Locate the cell with the specified text and output its (x, y) center coordinate. 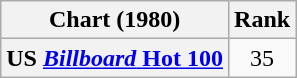
35 (262, 58)
Rank (262, 20)
Chart (1980) (115, 20)
US Billboard Hot 100 (115, 58)
